Find where the given text appears and provide that cell's center as (X, Y) coordinate. 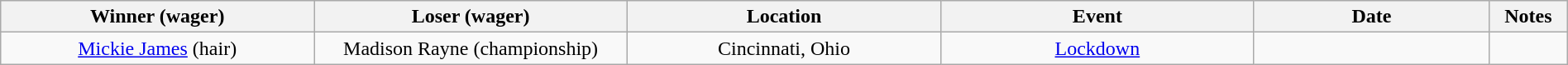
Madison Rayne (championship) (471, 48)
Date (1371, 17)
Notes (1528, 17)
Lockdown (1097, 48)
Cincinnati, Ohio (784, 48)
Event (1097, 17)
Loser (wager) (471, 17)
Mickie James (hair) (157, 48)
Location (784, 17)
Winner (wager) (157, 17)
